Detect which cell encompasses the target text, then output its [x, y] center coordinate. 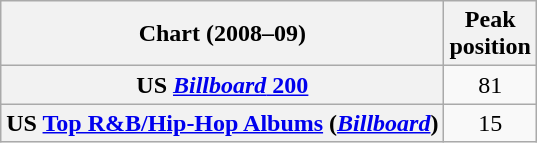
81 [490, 85]
US Top R&B/Hip-Hop Albums (Billboard) [222, 123]
US Billboard 200 [222, 85]
15 [490, 123]
Chart (2008–09) [222, 34]
Peak position [490, 34]
